Identify which cell holds the provided text, then report its (x, y) central coordinate. 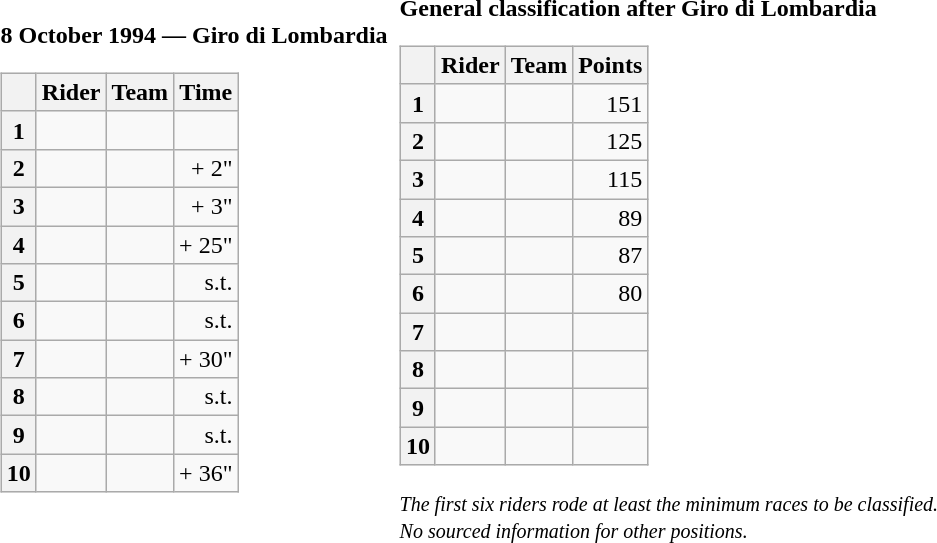
151 (610, 103)
Time (206, 92)
Points (610, 65)
115 (610, 179)
+ 2" (206, 168)
87 (610, 256)
+ 25" (206, 245)
+ 3" (206, 206)
80 (610, 294)
125 (610, 141)
89 (610, 217)
+ 30" (206, 359)
+ 36" (206, 473)
